Return (x, y) of the center of cell containing provided text 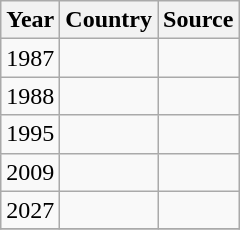
Source (198, 20)
1995 (30, 134)
2027 (30, 210)
1988 (30, 96)
Country (109, 20)
2009 (30, 172)
Year (30, 20)
1987 (30, 58)
